Capture the cell that displays the provided text and extract its (X, Y) central coordinate. 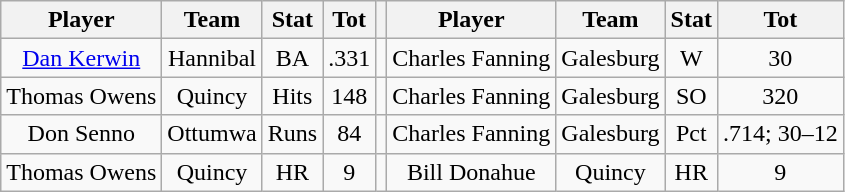
SO (691, 96)
30 (780, 58)
Hannibal (212, 58)
Don Senno (82, 134)
.714; 30–12 (780, 134)
Ottumwa (212, 134)
.331 (350, 58)
84 (350, 134)
320 (780, 96)
W (691, 58)
BA (292, 58)
Dan Kerwin (82, 58)
Pct (691, 134)
Bill Donahue (472, 172)
148 (350, 96)
Hits (292, 96)
Runs (292, 134)
